Output the (x, y) coordinate of the center of the cell containing the given text.  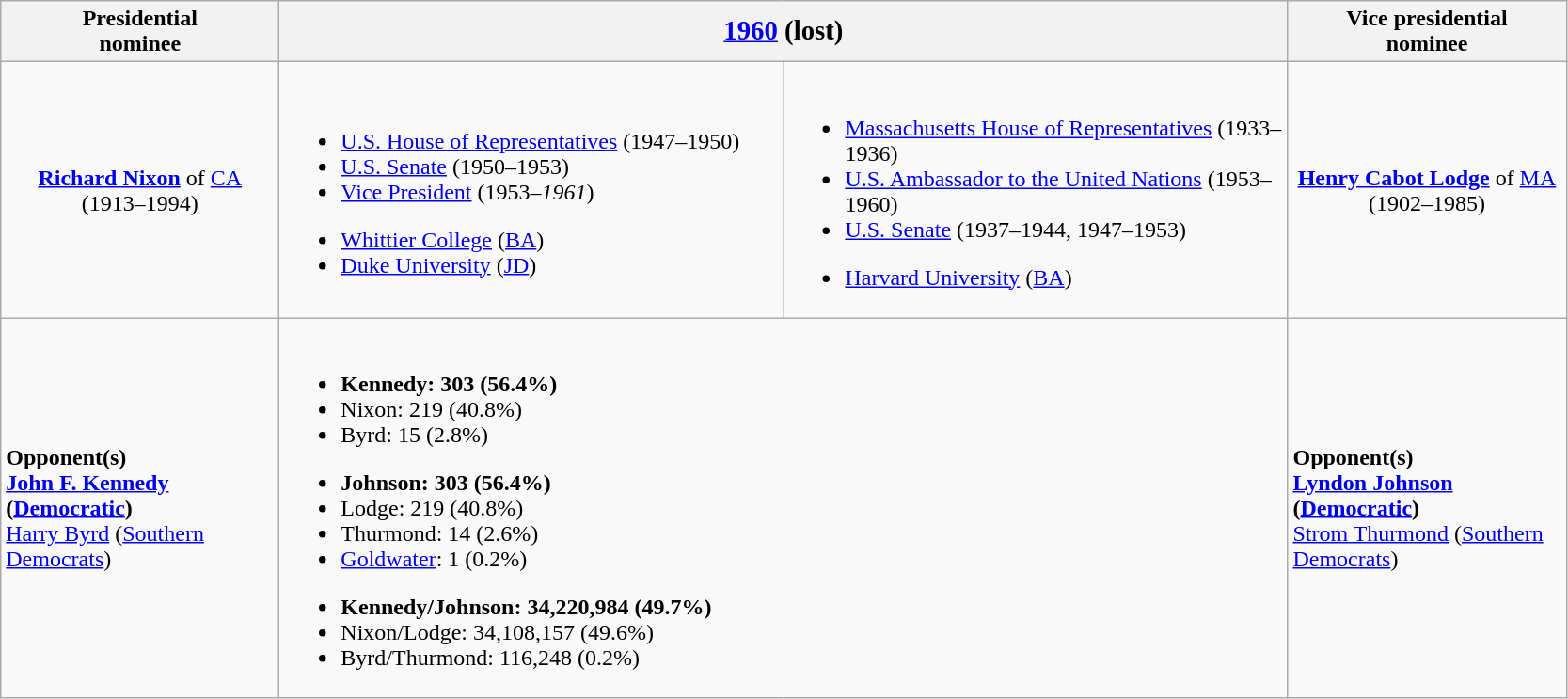
Opponent(s)John F. Kennedy (Democratic)Harry Byrd (SouthernDemocrats) (140, 508)
1960 (lost) (784, 32)
U.S. House of Representatives (1947–1950)U.S. Senate (1950–1953)Vice President (1953–1961)Whittier College (BA)Duke University (JD) (531, 190)
Henry Cabot Lodge of MA(1902–1985) (1427, 190)
Presidentialnominee (140, 32)
Vice presidentialnominee (1427, 32)
Opponent(s)Lyndon Johnson (Democratic)Strom Thurmond (SouthernDemocrats) (1427, 508)
Richard Nixon of CA(1913–1994) (140, 190)
